Output the [x, y] coordinate of the center of the cell containing the given text.  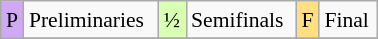
Preliminaries [91, 20]
P [12, 20]
Semifinals [241, 20]
½ [172, 20]
Final [348, 20]
F [308, 20]
